From the cell containing the given text, extract its center point as [X, Y] coordinate. 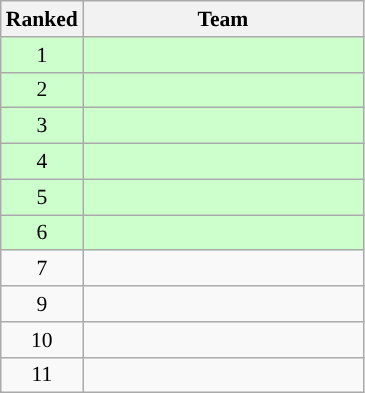
Team [223, 19]
2 [42, 90]
10 [42, 340]
7 [42, 269]
4 [42, 162]
9 [42, 304]
Ranked [42, 19]
1 [42, 55]
6 [42, 233]
11 [42, 375]
3 [42, 126]
5 [42, 197]
